Return (x, y) of the center of cell containing provided text 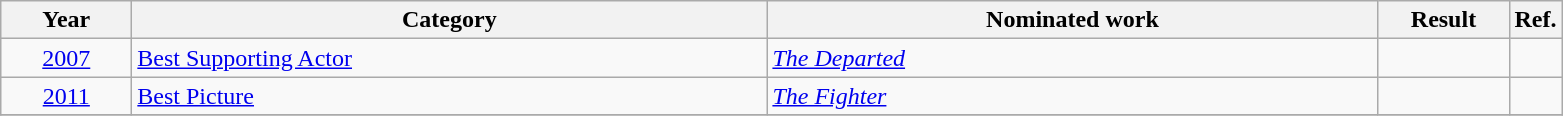
Result (1444, 20)
The Departed (1072, 58)
Best Supporting Actor (450, 58)
Ref. (1536, 20)
Category (450, 20)
The Fighter (1072, 96)
2007 (66, 58)
Nominated work (1072, 20)
2011 (66, 96)
Best Picture (450, 96)
Year (66, 20)
